Extract the [x, y] coordinate from the center of the cell holding the provided text.  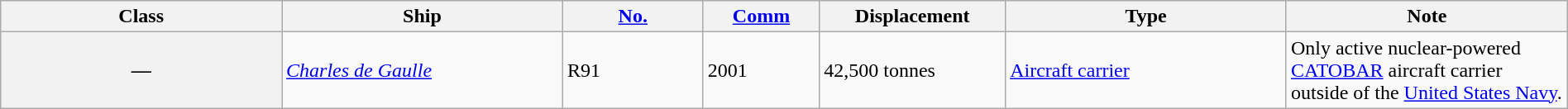
2001 [761, 70]
Displacement [913, 17]
42,500 tonnes [913, 70]
No. [633, 17]
— [141, 70]
Note [1427, 17]
Ship [423, 17]
R91 [633, 70]
Type [1146, 17]
Charles de Gaulle [423, 70]
Class [141, 17]
Aircraft carrier [1146, 70]
Comm [761, 17]
Only active nuclear-powered CATOBAR aircraft carrier outside of the United States Navy. [1427, 70]
